Scan for the cell matching the given text and deliver its (X, Y) coordinate at center. 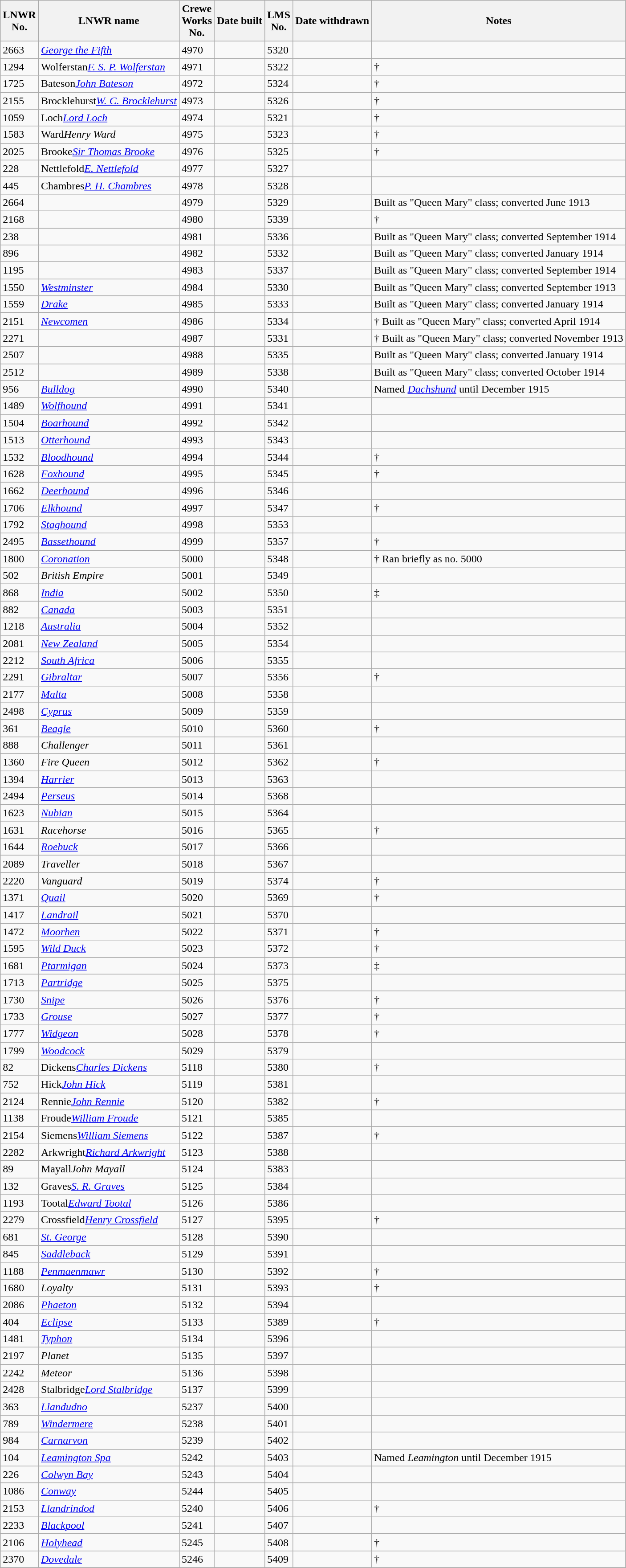
4994 (197, 457)
363 (20, 1407)
5388 (279, 1152)
1550 (20, 287)
Dovedale (109, 1559)
5346 (279, 491)
2086 (20, 1305)
GravesS. R. Graves (109, 1186)
Partridge (109, 983)
5348 (279, 559)
1681 (20, 966)
Staghound (109, 525)
5362 (279, 762)
5323 (279, 135)
5320 (279, 50)
984 (20, 1441)
Built as "Queen Mary" class; converted June 1913 (499, 202)
5119 (197, 1085)
5244 (197, 1491)
5118 (197, 1068)
5326 (279, 101)
5376 (279, 999)
5242 (197, 1457)
5390 (279, 1237)
5321 (279, 118)
502 (20, 576)
Planet (109, 1356)
5407 (279, 1525)
India (109, 593)
4975 (197, 135)
5238 (197, 1424)
1504 (20, 423)
5396 (279, 1339)
5343 (279, 440)
Typhon (109, 1339)
Canada (109, 610)
5121 (197, 1118)
1371 (20, 898)
5132 (197, 1305)
Drake (109, 304)
5354 (279, 643)
5397 (279, 1356)
1730 (20, 999)
Australia (109, 626)
888 (20, 745)
5130 (197, 1271)
82 (20, 1068)
5360 (279, 728)
Eclipse (109, 1322)
4986 (197, 321)
LNWRNo. (20, 21)
404 (20, 1322)
Otterhound (109, 440)
5120 (197, 1101)
Perseus (109, 796)
1489 (20, 406)
5237 (197, 1407)
Widgeon (109, 1033)
1195 (20, 270)
4971 (197, 67)
Wild Duck (109, 949)
5017 (197, 847)
5359 (279, 711)
Bloodhound (109, 457)
4989 (197, 372)
5345 (279, 474)
Windermere (109, 1424)
5332 (279, 254)
5245 (197, 1542)
Built as "Queen Mary" class; converted September 1913 (499, 287)
1792 (20, 525)
4979 (197, 202)
4978 (197, 185)
5022 (197, 932)
5400 (279, 1407)
Colwyn Bay (109, 1474)
5027 (197, 1016)
5398 (279, 1373)
5338 (279, 372)
5026 (197, 999)
1713 (20, 983)
Named Leamington until December 1915 (499, 1457)
4976 (197, 151)
5015 (197, 813)
1360 (20, 762)
1733 (20, 1016)
2089 (20, 864)
5012 (197, 762)
2279 (20, 1220)
2197 (20, 1356)
1800 (20, 559)
5129 (197, 1254)
789 (20, 1424)
Built as "Queen Mary" class; converted October 1914 (499, 372)
5013 (197, 779)
4995 (197, 474)
5342 (279, 423)
Blackpool (109, 1525)
2663 (20, 50)
5328 (279, 185)
4984 (197, 287)
5386 (279, 1203)
2155 (20, 101)
5014 (197, 796)
1799 (20, 1050)
5402 (279, 1441)
4992 (197, 423)
WardHenry Ward (109, 135)
1631 (20, 830)
1394 (20, 779)
2271 (20, 338)
Meteor (109, 1373)
MayallJohn Mayall (109, 1169)
5009 (197, 711)
228 (20, 168)
5002 (197, 593)
5365 (279, 830)
5368 (279, 796)
5344 (279, 457)
5387 (279, 1135)
5395 (279, 1220)
5381 (279, 1085)
5018 (197, 864)
5028 (197, 1033)
Snipe (109, 999)
2664 (20, 202)
George the Fifth (109, 50)
† Built as "Queen Mary" class; converted April 1914 (499, 321)
5327 (279, 168)
1623 (20, 813)
5380 (279, 1068)
Llandrindod (109, 1508)
Carnarvon (109, 1441)
5337 (279, 270)
Bulldog (109, 389)
5347 (279, 508)
Saddleback (109, 1254)
1294 (20, 67)
5125 (197, 1186)
Leamington Spa (109, 1457)
† Built as "Queen Mary" class; converted November 1913 (499, 338)
5399 (279, 1390)
1644 (20, 847)
2151 (20, 321)
4998 (197, 525)
Holyhead (109, 1542)
4970 (197, 50)
BrocklehurstW. C. Brocklehurst (109, 101)
956 (20, 389)
Beagle (109, 728)
2154 (20, 1135)
2507 (20, 355)
226 (20, 1474)
Conway (109, 1491)
1725 (20, 84)
2282 (20, 1152)
5024 (197, 966)
5325 (279, 151)
5333 (279, 304)
5364 (279, 813)
5373 (279, 966)
2153 (20, 1508)
Penmaenmawr (109, 1271)
868 (20, 593)
5137 (197, 1390)
5135 (197, 1356)
4988 (197, 355)
2512 (20, 372)
1138 (20, 1118)
1193 (20, 1203)
Gibraltar (109, 677)
Challenger (109, 745)
Ptarmigan (109, 966)
5246 (197, 1559)
LNWR name (109, 21)
2495 (20, 542)
Landrail (109, 915)
Date built (240, 21)
5389 (279, 1322)
5008 (197, 694)
1472 (20, 932)
5011 (197, 745)
British Empire (109, 576)
Traveller (109, 864)
5349 (279, 576)
4996 (197, 491)
5392 (279, 1271)
4974 (197, 118)
5010 (197, 728)
2498 (20, 711)
5019 (197, 881)
WolferstanF. S. P. Wolferstan (109, 67)
1513 (20, 440)
5136 (197, 1373)
5375 (279, 983)
5324 (279, 84)
Moorhen (109, 932)
5243 (197, 1474)
LMSNo. (279, 21)
4993 (197, 440)
1218 (20, 626)
2220 (20, 881)
5366 (279, 847)
Llandudno (109, 1407)
Nubian (109, 813)
1680 (20, 1288)
5377 (279, 1016)
89 (20, 1169)
1059 (20, 118)
1086 (20, 1491)
5005 (197, 643)
4980 (197, 219)
5363 (279, 779)
DickensCharles Dickens (109, 1068)
St. George (109, 1237)
5358 (279, 694)
5357 (279, 542)
Coronation (109, 559)
5352 (279, 626)
445 (20, 185)
5394 (279, 1305)
5404 (279, 1474)
CreweWorksNo. (197, 21)
752 (20, 1085)
104 (20, 1457)
5001 (197, 576)
5356 (279, 677)
5006 (197, 660)
361 (20, 728)
1532 (20, 457)
1662 (20, 491)
1706 (20, 508)
5406 (279, 1508)
5409 (279, 1559)
5385 (279, 1118)
5379 (279, 1050)
Foxhound (109, 474)
RennieJohn Rennie (109, 1101)
5016 (197, 830)
2291 (20, 677)
HickJohn Hick (109, 1085)
2168 (20, 219)
681 (20, 1237)
Westminster (109, 287)
5000 (197, 559)
5025 (197, 983)
5355 (279, 660)
NettlefoldE. Nettlefold (109, 168)
1628 (20, 474)
Phaeton (109, 1305)
5004 (197, 626)
5127 (197, 1220)
StalbridgeLord Stalbridge (109, 1390)
5240 (197, 1508)
4999 (197, 542)
5405 (279, 1491)
4973 (197, 101)
4991 (197, 406)
Newcomen (109, 321)
1188 (20, 1271)
Malta (109, 694)
5401 (279, 1424)
132 (20, 1186)
1777 (20, 1033)
5408 (279, 1542)
5383 (279, 1169)
5128 (197, 1237)
ChambresP. H. Chambres (109, 185)
† Ran briefly as no. 5000 (499, 559)
5007 (197, 677)
5351 (279, 610)
5340 (279, 389)
5322 (279, 67)
Wolfhound (109, 406)
5353 (279, 525)
Named Dachshund until December 1915 (499, 389)
Loyalty (109, 1288)
5350 (279, 593)
5369 (279, 898)
5131 (197, 1288)
FroudeWilliam Froude (109, 1118)
5334 (279, 321)
2124 (20, 1101)
2081 (20, 643)
2428 (20, 1390)
5391 (279, 1254)
Racehorse (109, 830)
5021 (197, 915)
4977 (197, 168)
5239 (197, 1441)
Elkhound (109, 508)
1595 (20, 949)
5370 (279, 915)
2370 (20, 1559)
5134 (197, 1339)
5374 (279, 881)
5003 (197, 610)
5341 (279, 406)
Quail (109, 898)
South Africa (109, 660)
5020 (197, 898)
5361 (279, 745)
4981 (197, 237)
5382 (279, 1101)
4987 (197, 338)
5393 (279, 1288)
CrossfieldHenry Crossfield (109, 1220)
BatesonJohn Bateson (109, 84)
Grouse (109, 1016)
5335 (279, 355)
Harrier (109, 779)
5123 (197, 1152)
5133 (197, 1322)
Cyprus (109, 711)
4990 (197, 389)
1417 (20, 915)
4983 (197, 270)
5367 (279, 864)
4982 (197, 254)
5023 (197, 949)
Deerhound (109, 491)
Vanguard (109, 881)
5336 (279, 237)
238 (20, 237)
LochLord Loch (109, 118)
5124 (197, 1169)
1559 (20, 304)
845 (20, 1254)
5384 (279, 1186)
Date withdrawn (332, 21)
2494 (20, 796)
5329 (279, 202)
Bassethound (109, 542)
4997 (197, 508)
5403 (279, 1457)
ArkwrightRichard Arkwright (109, 1152)
New Zealand (109, 643)
2106 (20, 1542)
5371 (279, 932)
4972 (197, 84)
5330 (279, 287)
5372 (279, 949)
Fire Queen (109, 762)
5122 (197, 1135)
1583 (20, 135)
5029 (197, 1050)
2233 (20, 1525)
Woodcock (109, 1050)
896 (20, 254)
BrookeSir Thomas Brooke (109, 151)
Boarhound (109, 423)
2212 (20, 660)
1481 (20, 1339)
4985 (197, 304)
2025 (20, 151)
SiemensWilliam Siemens (109, 1135)
5126 (197, 1203)
5339 (279, 219)
Notes (499, 21)
TootalEdward Tootal (109, 1203)
2242 (20, 1373)
5331 (279, 338)
882 (20, 610)
Roebuck (109, 847)
5378 (279, 1033)
5241 (197, 1525)
2177 (20, 694)
